Detect which cell encompasses the target text, then output its [x, y] center coordinate. 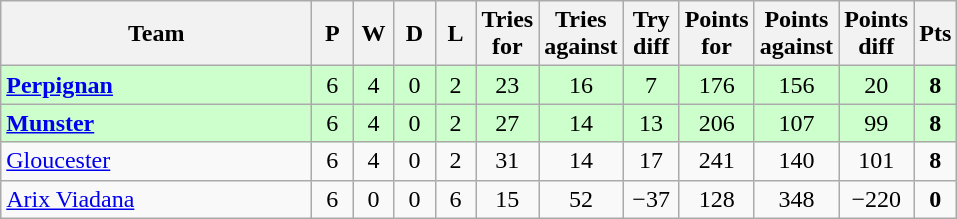
−220 [876, 199]
7 [651, 85]
176 [716, 85]
Try diff [651, 34]
Munster [156, 123]
27 [508, 123]
P [332, 34]
Team [156, 34]
W [374, 34]
17 [651, 161]
128 [716, 199]
206 [716, 123]
23 [508, 85]
−37 [651, 199]
101 [876, 161]
140 [796, 161]
L [456, 34]
52 [581, 199]
13 [651, 123]
Arix Viadana [156, 199]
107 [796, 123]
Perpignan [156, 85]
31 [508, 161]
Tries for [508, 34]
Points against [796, 34]
348 [796, 199]
15 [508, 199]
16 [581, 85]
Points diff [876, 34]
Points for [716, 34]
D [414, 34]
20 [876, 85]
Tries against [581, 34]
241 [716, 161]
Gloucester [156, 161]
Pts [936, 34]
156 [796, 85]
99 [876, 123]
